Output the (X, Y) coordinate of the center of the cell containing the given text.  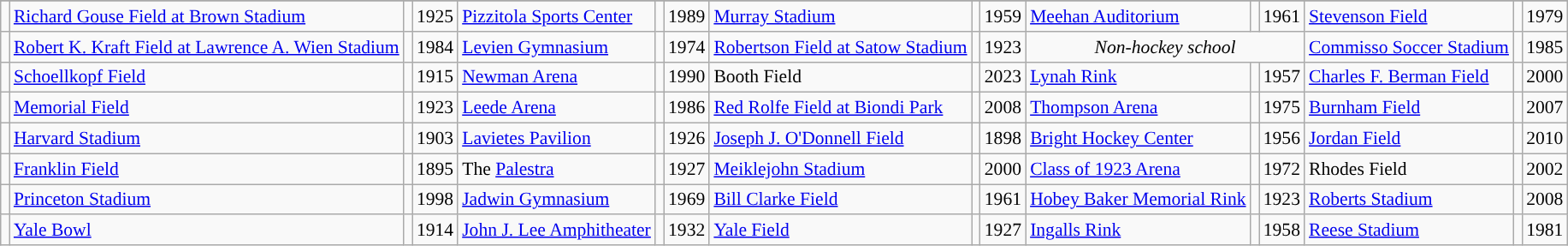
Booth Field (840, 77)
1959 (1003, 16)
Stevenson Field (1409, 16)
Yale Bowl (207, 231)
Hobey Baker Memorial Rink (1138, 200)
Richard Gouse Field at Brown Stadium (207, 16)
Roberts Stadium (1409, 200)
1932 (686, 231)
Red Rolfe Field at Biondi Park (840, 108)
1895 (435, 169)
Robertson Field at Satow Stadium (840, 47)
Pizzitola Sports Center (556, 16)
2002 (1545, 169)
Franklin Field (207, 169)
Reese Stadium (1409, 231)
1898 (1003, 139)
1985 (1545, 47)
Non-hockey school (1165, 47)
Schoellkopf Field (207, 77)
Murray Stadium (840, 16)
1986 (686, 108)
1926 (686, 139)
1990 (686, 77)
Rhodes Field (1409, 169)
Thompson Arena (1138, 108)
The Palestra (556, 169)
Jadwin Gymnasium (556, 200)
2010 (1545, 139)
1925 (435, 16)
1903 (435, 139)
1974 (686, 47)
Lavietes Pavilion (556, 139)
1975 (1281, 108)
Burnham Field (1409, 108)
Bill Clarke Field (840, 200)
1972 (1281, 169)
1958 (1281, 231)
Charles F. Berman Field (1409, 77)
Levien Gymnasium (556, 47)
Memorial Field (207, 108)
Commisso Soccer Stadium (1409, 47)
Ingalls Rink (1138, 231)
John J. Lee Amphitheater (556, 231)
Joseph J. O'Donnell Field (840, 139)
Yale Field (840, 231)
1914 (435, 231)
Lynah Rink (1138, 77)
1984 (435, 47)
1979 (1545, 16)
Meehan Auditorium (1138, 16)
Princeton Stadium (207, 200)
1989 (686, 16)
1998 (435, 200)
1981 (1545, 231)
2023 (1003, 77)
1957 (1281, 77)
Leede Arena (556, 108)
Robert K. Kraft Field at Lawrence A. Wien Stadium (207, 47)
Bright Hockey Center (1138, 139)
Jordan Field (1409, 139)
1915 (435, 77)
2007 (1545, 108)
1956 (1281, 139)
Harvard Stadium (207, 139)
Class of 1923 Arena (1138, 169)
Newman Arena (556, 77)
1969 (686, 200)
Meiklejohn Stadium (840, 169)
